Scan for the cell matching the given text and deliver its (X, Y) coordinate at center. 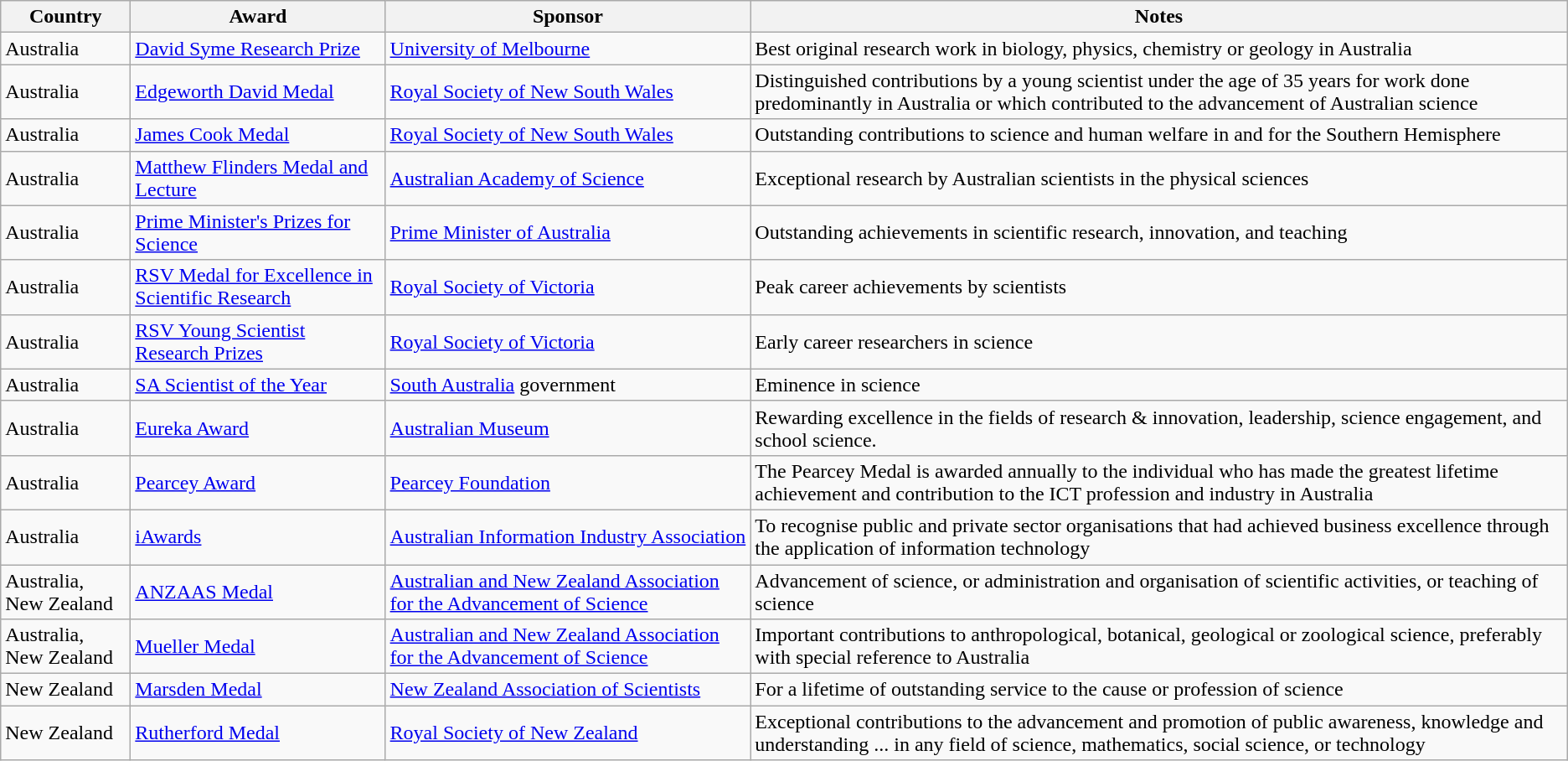
Peak career achievements by scientists (1159, 287)
Pearcey Award (258, 483)
Notes (1159, 17)
Sponsor (568, 17)
David Syme Research Prize (258, 49)
James Cook Medal (258, 135)
Prime Minister's Prizes for Science (258, 233)
Eureka Award (258, 427)
For a lifetime of outstanding service to the cause or profession of science (1159, 690)
Pearcey Foundation (568, 483)
Mueller Medal (258, 647)
Advancement of science, or administration and organisation of scientific activities, or teaching of science (1159, 592)
SA Scientist of the Year (258, 385)
ANZAAS Medal (258, 592)
To recognise public and private sector organisations that had achieved business excellence through the application of information technology (1159, 536)
Matthew Flinders Medal and Lecture (258, 178)
Important contributions to anthropological, botanical, geological or zoological science, preferably with special reference to Australia (1159, 647)
Royal Society of New Zealand (568, 733)
New Zealand Association of Scientists (568, 690)
Australian Museum (568, 427)
University of Melbourne (568, 49)
Marsden Medal (258, 690)
Australian Information Industry Association (568, 536)
Exceptional research by Australian scientists in the physical sciences (1159, 178)
Outstanding contributions to science and human welfare in and for the Southern Hemisphere (1159, 135)
Award (258, 17)
Eminence in science (1159, 385)
South Australia government (568, 385)
Best original research work in biology, physics, chemistry or geology in Australia (1159, 49)
Australian Academy of Science (568, 178)
Prime Minister of Australia (568, 233)
Early career researchers in science (1159, 342)
Rutherford Medal (258, 733)
RSV Young Scientist Research Prizes (258, 342)
Edgeworth David Medal (258, 92)
iAwards (258, 536)
Outstanding achievements in scientific research, innovation, and teaching (1159, 233)
RSV Medal for Excellence in Scientific Research (258, 287)
Rewarding excellence in the fields of research & innovation, leadership, science engagement, and school science. (1159, 427)
Country (65, 17)
